Locate the cell with the specified text and output its (x, y) center coordinate. 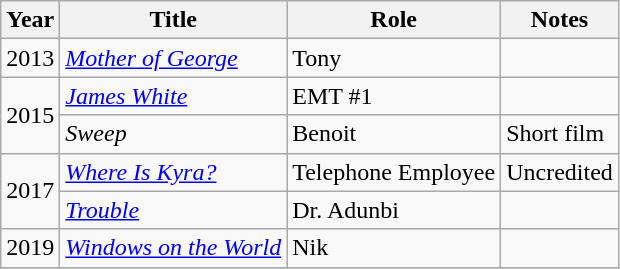
Uncredited (560, 172)
2013 (30, 58)
Where Is Kyra? (174, 172)
Year (30, 20)
Nik (394, 248)
Tony (394, 58)
James White (174, 96)
Benoit (394, 134)
Trouble (174, 210)
Role (394, 20)
Title (174, 20)
2019 (30, 248)
Windows on the World (174, 248)
Telephone Employee (394, 172)
Mother of George (174, 58)
2015 (30, 115)
EMT #1 (394, 96)
Dr. Adunbi (394, 210)
2017 (30, 191)
Sweep (174, 134)
Notes (560, 20)
Short film (560, 134)
